Locate the cell with the specified text and output its [x, y] center coordinate. 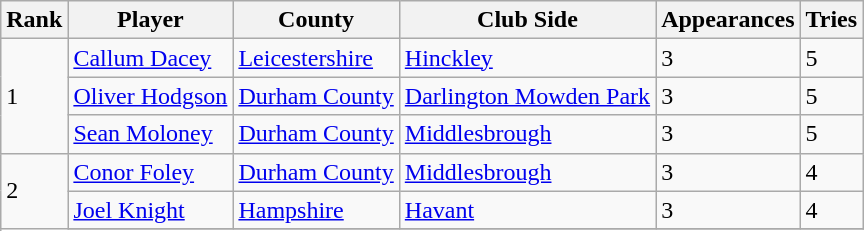
Joel Knight [150, 210]
County [316, 20]
Hinckley [527, 58]
Oliver Hodgson [150, 96]
Darlington Mowden Park [527, 96]
Leicestershire [316, 58]
Tries [832, 20]
Hampshire [316, 210]
Callum Dacey [150, 58]
Player [150, 20]
1 [34, 96]
Appearances [728, 20]
Club Side [527, 20]
2 [34, 191]
Rank [34, 20]
Conor Foley [150, 172]
Sean Moloney [150, 134]
Havant [527, 210]
